Provide the [x, y] coordinate of the cell's center where the given text is located.  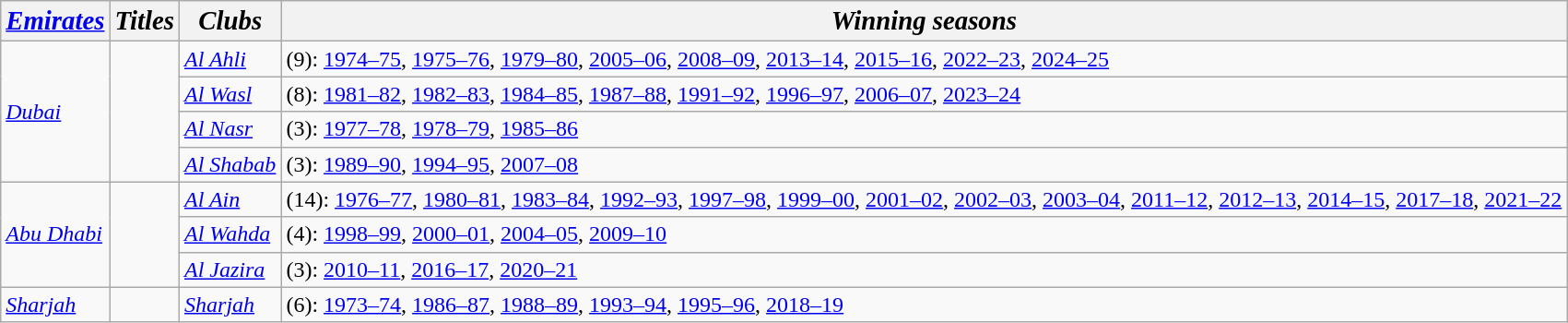
(6): 1973–74, 1986–87, 1988–89, 1993–94, 1995–96, 2018–19 [924, 305]
Clubs [230, 21]
Winning seasons [924, 21]
Al Wahda [230, 234]
(9): 1974–75, 1975–76, 1979–80, 2005–06, 2008–09, 2013–14, 2015–16, 2022–23, 2024–25 [924, 59]
Al Shabab [230, 164]
Al Nasr [230, 129]
(3): 1977–78, 1978–79, 1985–86 [924, 129]
(3): 1989–90, 1994–95, 2007–08 [924, 164]
Abu Dhabi [55, 234]
Titles [145, 21]
Al Ain [230, 199]
(4): 1998–99, 2000–01, 2004–05, 2009–10 [924, 234]
(14): 1976–77, 1980–81, 1983–84, 1992–93, 1997–98, 1999–00, 2001–02, 2002–03, 2003–04, 2011–12, 2012–13, 2014–15, 2017–18, 2021–22 [924, 199]
Dubai [55, 112]
Emirates [55, 21]
(8): 1981–82, 1982–83, 1984–85, 1987–88, 1991–92, 1996–97, 2006–07, 2023–24 [924, 94]
(3): 2010–11, 2016–17, 2020–21 [924, 269]
Al Wasl [230, 94]
Al Ahli [230, 59]
Al Jazira [230, 269]
